Detect which cell encompasses the target text, then output its [x, y] center coordinate. 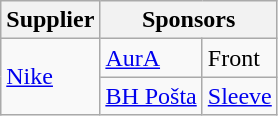
Supplier [50, 20]
AurA [151, 58]
Sponsors [188, 20]
Sleeve [240, 96]
Front [240, 58]
BH Pošta [151, 96]
Nike [50, 77]
